Detect which cell encompasses the target text, then output its [X, Y] center coordinate. 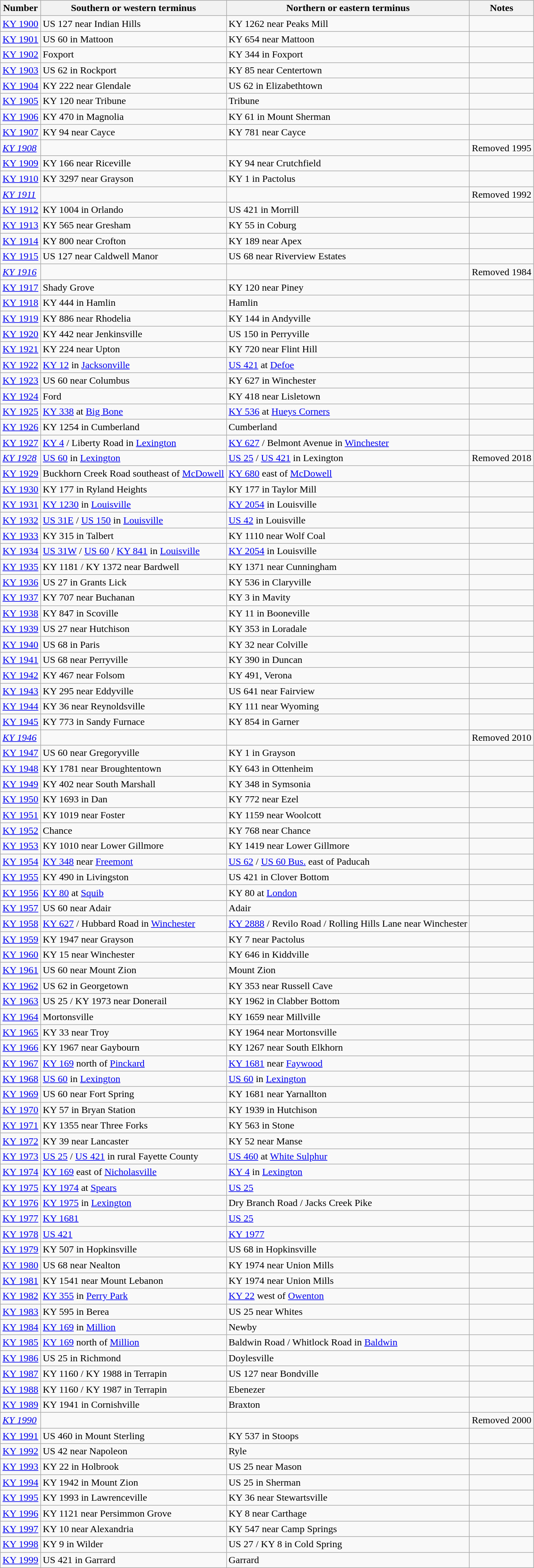
KY 1681 near Yarnallton [348, 1094]
KY 1947 near Grayson [134, 939]
KY 1965 [20, 1032]
KY 8 near Carthage [348, 1513]
KY 32 near Colville [348, 644]
KY 1948 [20, 769]
KY 1160 / KY 1987 in Terrapin [134, 1389]
US 27 / KY 8 in Cold Spring [348, 1544]
US 62 in Elizabethtown [348, 86]
US 31E / US 150 in Louisville [134, 520]
KY 1993 [20, 1467]
KY 120 near Piney [348, 287]
KY 1936 [20, 582]
US 421 in Morrill [348, 210]
KY 1943 [20, 691]
US 460 at White Sulphur [348, 1156]
US 127 near Caldwell Manor [134, 256]
KY 1962 in Clabber Bottom [348, 1001]
KY 680 east of McDowell [348, 474]
KY 707 near Buchanan [134, 598]
KY 1964 near Mortonsville [348, 1032]
KY 1970 [20, 1110]
KY 854 in Garner [348, 722]
KY 1940 [20, 644]
KY 1 in Pactolus [348, 179]
KY 10 near Alexandria [134, 1529]
Cumberland [348, 427]
KY 1989 [20, 1405]
KY 1995 [20, 1498]
KY 1949 [20, 784]
KY 1996 [20, 1513]
KY 1902 [20, 55]
US 641 near Fairview [348, 691]
KY 348 near Freemont [134, 861]
KY 1963 [20, 1001]
KY 1921 [20, 349]
KY 22 in Holbrook [134, 1467]
KY 1230 in Louisville [134, 505]
KY 1681 [134, 1219]
KY 1985 [20, 1343]
KY 1919 [20, 318]
KY 1964 [20, 1017]
KY 353 near Russell Cave [348, 986]
KY 1944 [20, 707]
KY 1927 [20, 442]
KY 1999 [20, 1560]
KY 1986 [20, 1358]
KY 1992 [20, 1451]
KY 490 in Livingston [134, 877]
KY 55 in Coburg [348, 225]
KY 1110 near Wolf Coal [348, 536]
KY 169 north of Pinckard [134, 1063]
KY 768 near Chance [348, 830]
KY 654 near Mattoon [348, 39]
KY 1991 [20, 1435]
KY 111 near Wyoming [348, 707]
KY 1971 [20, 1125]
KY 189 near Apex [348, 241]
KY 1939 [20, 629]
KY 144 in Andyville [348, 318]
US 25 / KY 1973 near Donerail [134, 1001]
KY 4 in Lexington [348, 1172]
KY 1951 [20, 815]
KY 3 in Mavity [348, 598]
KY 1975 [20, 1188]
US 127 near Indian Hills [134, 24]
KY 1541 near Mount Lebanon [134, 1281]
Shady Grove [134, 287]
KY 1267 near South Elkhorn [348, 1048]
Braxton [348, 1405]
KY 772 near Ezel [348, 799]
US 60 near Fort Spring [134, 1094]
KY 1160 / KY 1988 in Terrapin [134, 1374]
KY 800 near Crofton [134, 241]
KY 1982 [20, 1296]
KY 1915 [20, 256]
US 68 near Nealton [134, 1265]
KY 402 near South Marshall [134, 784]
US 60 near Mount Zion [134, 970]
KY 1975 in Lexington [134, 1203]
KY 80 at Squib [134, 892]
Buckhorn Creek Road southeast of McDowell [134, 474]
KY 1681 near Faywood [348, 1063]
Ryle [348, 1451]
KY 1913 [20, 225]
US 127 near Bondville [348, 1374]
KY 1355 near Three Forks [134, 1125]
KY 1955 [20, 877]
Removed 2010 [501, 738]
KY 1956 [20, 892]
KY 57 in Bryan Station [134, 1110]
US 25 near Mason [348, 1467]
Tribune [348, 101]
KY 1973 [20, 1156]
KY 1929 [20, 474]
KY 1960 [20, 955]
US 460 in Mount Sterling [134, 1435]
KY 1957 [20, 908]
US 60 near Gregoryville [134, 753]
KY 1983 [20, 1312]
KY 1935 [20, 567]
KY 36 near Reynoldsville [134, 707]
US 421 at Defoe [348, 365]
KY 720 near Flint Hill [348, 349]
US 25 in Richmond [134, 1358]
KY 169 east of Nicholasville [134, 1172]
KY 442 near Jenkinsville [134, 334]
KY 627 / Hubbard Road in Winchester [134, 923]
KY 536 in Claryville [348, 582]
US 42 near Napoleon [134, 1451]
KY 1908 [20, 148]
KY 1916 [20, 272]
US 60 near Adair [134, 908]
US 42 in Louisville [348, 520]
KY 1924 [20, 396]
KY 1925 [20, 411]
KY 1659 near Millville [348, 1017]
KY 7 near Pactolus [348, 939]
US 25 near Whites [348, 1312]
Mortonsville [134, 1017]
KY 1972 [20, 1141]
KY 22 west of Owenton [348, 1296]
KY 1928 [20, 458]
US 421 in Garrard [134, 1560]
KY 1 in Grayson [348, 753]
Baldwin Road / Whitlock Road in Baldwin [348, 1343]
KY 15 near Winchester [134, 955]
KY 1998 [20, 1544]
Ford [134, 396]
KY 1938 [20, 613]
KY 595 in Berea [134, 1312]
KY 1958 [20, 923]
KY 224 near Upton [134, 349]
Garrard [348, 1560]
KY 1900 [20, 24]
KY 1961 [20, 970]
KY 166 near Riceville [134, 163]
KY 507 in Hopkinsville [134, 1250]
KY 1988 [20, 1389]
KY 1181 / KY 1372 near Bardwell [134, 567]
KY 11 in Booneville [348, 613]
KY 1942 [20, 675]
Newby [348, 1327]
KY 120 near Tribune [134, 101]
US 27 in Grants Lick [134, 582]
KY 348 in Symsonia [348, 784]
US 68 in Paris [134, 644]
KY 1917 [20, 287]
KY 1923 [20, 380]
KY 1968 [20, 1079]
KY 39 near Lancaster [134, 1141]
KY 344 in Foxport [348, 55]
KY 1979 [20, 1250]
KY 643 in Ottenheim [348, 769]
KY 1937 [20, 598]
KY 1922 [20, 365]
KY 536 at Hueys Corners [348, 411]
KY 470 in Magnolia [134, 117]
US 68 near Perryville [134, 660]
KY 886 near Rhodelia [134, 318]
Removed 2018 [501, 458]
KY 537 in Stoops [348, 1435]
KY 94 near Crutchfield [348, 163]
Notes [501, 8]
KY 4 / Liberty Road in Lexington [134, 442]
KY 1969 [20, 1094]
KY 1910 [20, 179]
KY 1159 near Woolcott [348, 815]
KY 177 in Ryland Heights [134, 489]
KY 1941 in Cornishville [134, 1405]
US 421 [134, 1234]
KY 1914 [20, 241]
KY 1978 [20, 1234]
KY 1974 at Spears [134, 1188]
KY 1419 near Lower Gillmore [348, 846]
KY 444 in Hamlin [134, 303]
Removed 2000 [501, 1420]
Adair [348, 908]
KY 52 near Manse [348, 1141]
KY 1932 [20, 520]
KY 646 in Kiddville [348, 955]
Hamlin [348, 303]
KY 12 in Jacksonville [134, 365]
KY 355 in Perry Park [134, 1296]
US 62 / US 60 Bus. east of Paducah [348, 861]
KY 1907 [20, 132]
KY 563 in Stone [348, 1125]
KY 1931 [20, 505]
US 62 in Georgetown [134, 986]
KY 1920 [20, 334]
Northern or eastern terminus [348, 8]
KY 418 near Lisletown [348, 396]
KY 1976 [20, 1203]
KY 491, Verona [348, 675]
US 27 near Hutchison [134, 629]
KY 1984 [20, 1327]
KY 1942 in Mount Zion [134, 1482]
KY 1903 [20, 70]
KY 1926 [20, 427]
KY 1959 [20, 939]
Number [20, 8]
KY 627 / Belmont Avenue in Winchester [348, 442]
KY 1946 [20, 738]
KY 94 near Cayce [134, 132]
Southern or western terminus [134, 8]
KY 1906 [20, 117]
KY 565 near Gresham [134, 225]
KY 177 in Taylor Mill [348, 489]
KY 169 in Million [134, 1327]
KY 61 in Mount Sherman [348, 117]
KY 1371 near Cunningham [348, 567]
US 421 in Clover Bottom [348, 877]
KY 467 near Folsom [134, 675]
Removed 1992 [501, 194]
Doylesville [348, 1358]
Ebenezer [348, 1389]
KY 1945 [20, 722]
KY 1905 [20, 101]
KY 390 in Duncan [348, 660]
KY 315 in Talbert [134, 536]
KY 1980 [20, 1265]
KY 36 near Stewartsville [348, 1498]
KY 1990 [20, 1420]
KY 781 near Cayce [348, 132]
KY 1947 [20, 753]
KY 1930 [20, 489]
KY 1994 [20, 1482]
KY 2888 / Revilo Road / Rolling Hills Lane near Winchester [348, 923]
US 31W / US 60 / KY 841 in Louisville [134, 551]
US 60 near Columbus [134, 380]
KY 1954 [20, 861]
Dry Branch Road / Jacks Creek Pike [348, 1203]
US 25 / US 421 in Lexington [348, 458]
KY 1912 [20, 210]
KY 169 north of Million [134, 1343]
KY 1781 near Broughtentown [134, 769]
KY 222 near Glendale [134, 86]
KY 9 in Wilder [134, 1544]
KY 1952 [20, 830]
US 60 in Mattoon [134, 39]
US 150 in Perryville [348, 334]
KY 1941 [20, 660]
KY 1019 near Foster [134, 815]
KY 33 near Troy [134, 1032]
KY 80 at London [348, 892]
KY 1967 [20, 1063]
KY 627 in Winchester [348, 380]
Foxport [134, 55]
Chance [134, 830]
US 25 / US 421 in rural Fayette County [134, 1156]
KY 1254 in Cumberland [134, 427]
US 68 near Riverview Estates [348, 256]
KY 1904 [20, 86]
KY 1934 [20, 551]
KY 353 in Loradale [348, 629]
KY 1997 [20, 1529]
Removed 1984 [501, 272]
KY 773 in Sandy Furnace [134, 722]
KY 295 near Eddyville [134, 691]
KY 1909 [20, 163]
KY 1911 [20, 194]
Removed 1995 [501, 148]
KY 1966 [20, 1048]
KY 1974 [20, 1172]
KY 85 near Centertown [348, 70]
KY 1993 in Lawrenceville [134, 1498]
KY 338 at Big Bone [134, 411]
US 68 in Hopkinsville [348, 1250]
KY 1939 in Hutchison [348, 1110]
KY 1981 [20, 1281]
KY 1121 near Persimmon Grove [134, 1513]
KY 3297 near Grayson [134, 179]
US 25 in Sherman [348, 1482]
KY 1010 near Lower Gillmore [134, 846]
KY 847 in Scoville [134, 613]
KY 1953 [20, 846]
KY 547 near Camp Springs [348, 1529]
KY 1004 in Orlando [134, 210]
KY 1262 near Peaks Mill [348, 24]
KY 1950 [20, 799]
KY 1918 [20, 303]
KY 1962 [20, 986]
KY 1987 [20, 1374]
US 62 in Rockport [134, 70]
KY 1693 in Dan [134, 799]
KY 1933 [20, 536]
Mount Zion [348, 970]
KY 1967 near Gaybourn [134, 1048]
KY 1901 [20, 39]
